Provide the [X, Y] coordinate of the cell's center where the given text is located.  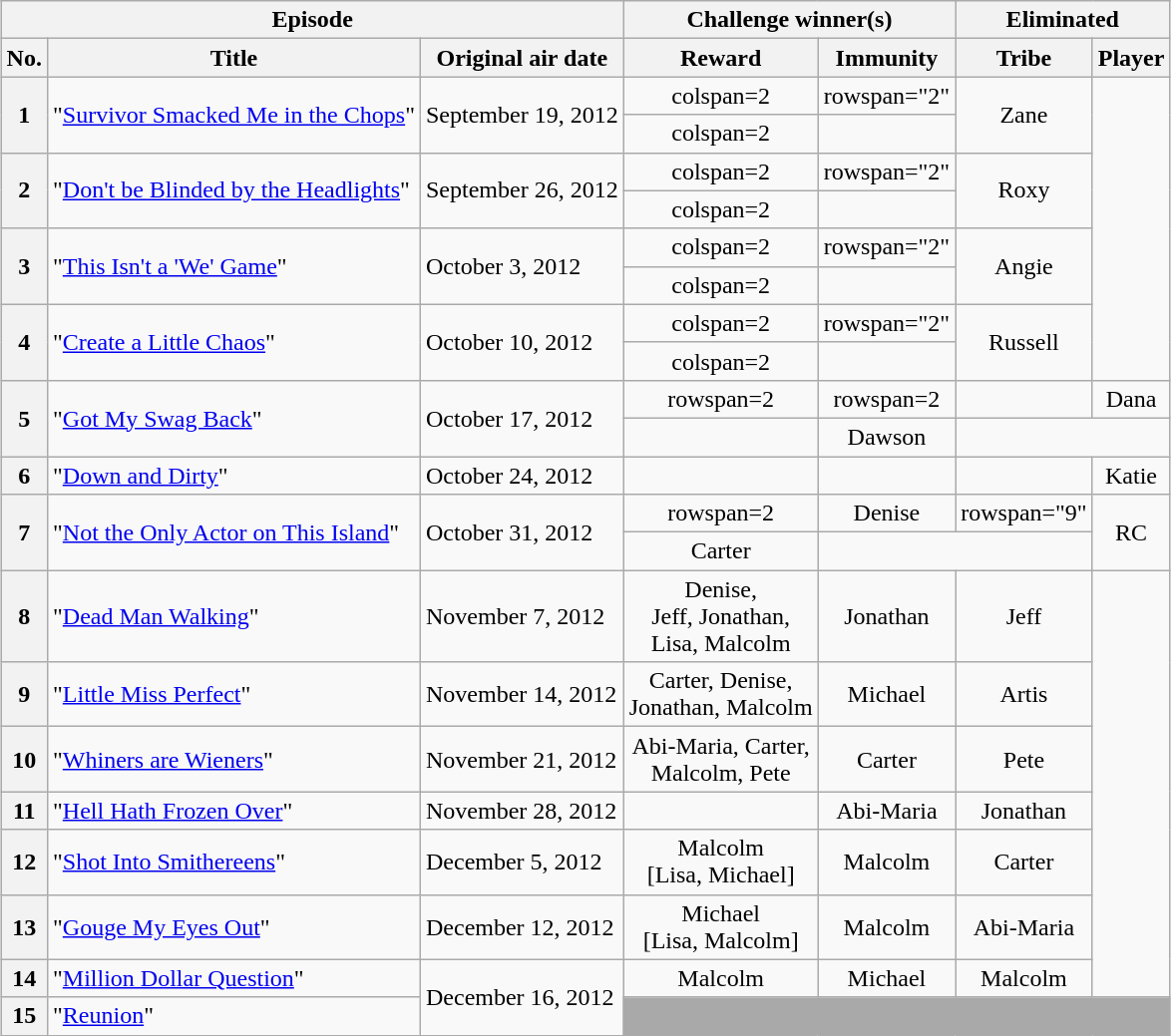
"Survivor Smacked Me in the Chops" [233, 115]
Dawson [887, 437]
7 [24, 532]
1 [24, 115]
Abi-Maria, Carter,Malcolm, Pete [720, 760]
"Got My Swag Back" [233, 418]
6 [24, 476]
Russell [1024, 342]
"Million Dollar Question" [233, 978]
Denise [887, 514]
November 7, 2012 [522, 616]
"Not the Only Actor on This Island" [233, 532]
October 24, 2012 [522, 476]
"Shot Into Smithereens" [233, 862]
8 [24, 616]
September 19, 2012 [522, 115]
December 12, 2012 [522, 927]
Episode [312, 20]
Player [1131, 58]
Reward [720, 58]
"Don't be Blinded by the Headlights" [233, 190]
"Whiners are Wieners" [233, 760]
Zane [1024, 115]
October 10, 2012 [522, 342]
"Down and Dirty" [233, 476]
October 31, 2012 [522, 532]
3 [24, 266]
Eliminated [1063, 20]
"Gouge My Eyes Out" [233, 927]
Katie [1131, 476]
10 [24, 760]
"Create a Little Chaos" [233, 342]
October 3, 2012 [522, 266]
December 16, 2012 [522, 997]
14 [24, 978]
Original air date [522, 58]
12 [24, 862]
Pete [1024, 760]
December 5, 2012 [522, 862]
Jeff [1024, 616]
rowspan="9" [1024, 514]
September 26, 2012 [522, 190]
"Hell Hath Frozen Over" [233, 811]
No. [24, 58]
November 21, 2012 [522, 760]
November 14, 2012 [522, 694]
"This Isn't a 'We' Game" [233, 266]
Roxy [1024, 190]
Tribe [1024, 58]
4 [24, 342]
11 [24, 811]
November 28, 2012 [522, 811]
Angie [1024, 266]
Immunity [887, 58]
Challenge winner(s) [790, 20]
Denise,Jeff, Jonathan,Lisa, Malcolm [720, 616]
RC [1131, 532]
"Dead Man Walking" [233, 616]
9 [24, 694]
"Little Miss Perfect" [233, 694]
Artis [1024, 694]
Carter, Denise,Jonathan, Malcolm [720, 694]
"Reunion" [233, 1016]
Title [233, 58]
5 [24, 418]
2 [24, 190]
Malcolm[Lisa, Michael] [720, 862]
Michael[Lisa, Malcolm] [720, 927]
13 [24, 927]
October 17, 2012 [522, 418]
Dana [1131, 399]
15 [24, 1016]
